Capture the cell that displays the provided text and extract its [x, y] central coordinate. 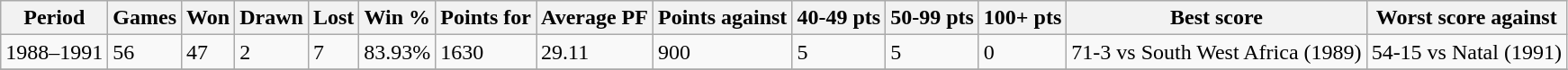
50-99 pts [933, 18]
1988–1991 [54, 52]
47 [209, 52]
900 [722, 52]
1630 [486, 52]
Best score [1217, 18]
Lost [333, 18]
29.11 [595, 52]
Won [209, 18]
Period [54, 18]
71-3 vs South West Africa (1989) [1217, 52]
0 [1023, 52]
Games [145, 18]
83.93% [398, 52]
2 [272, 52]
Worst score against [1466, 18]
100+ pts [1023, 18]
Points against [722, 18]
7 [333, 52]
54-15 vs Natal (1991) [1466, 52]
Average PF [595, 18]
Points for [486, 18]
Win % [398, 18]
Drawn [272, 18]
56 [145, 52]
40-49 pts [839, 18]
